Capture the cell that displays the provided text and extract its (X, Y) central coordinate. 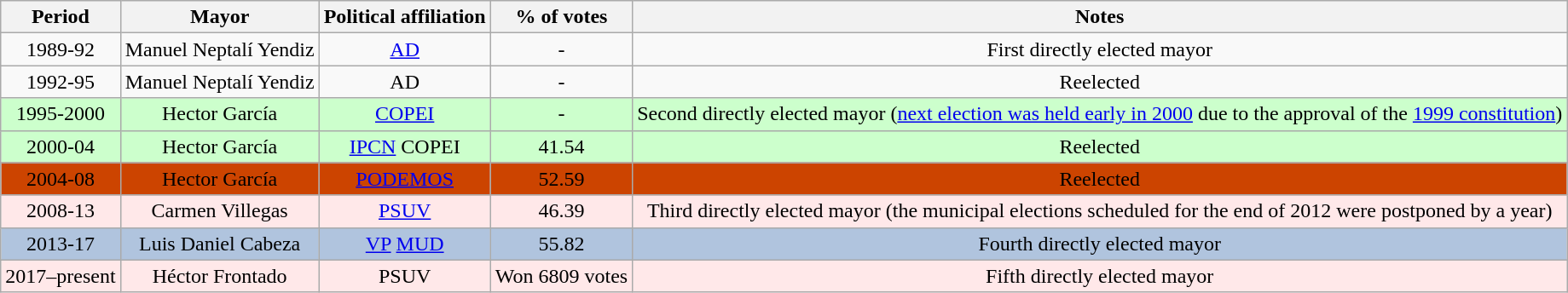
First directly elected mayor (1100, 49)
Mayor (220, 17)
% of votes (561, 17)
COPEI (404, 114)
IPCN COPEI (404, 146)
Luis Daniel Cabeza (220, 244)
Notes (1100, 17)
Fifth directly elected mayor (1100, 276)
55.82 (561, 244)
2008-13 (61, 211)
Period (61, 17)
Fourth directly elected mayor (1100, 244)
2013-17 (61, 244)
1995-2000 (61, 114)
1992-95 (61, 82)
2017–present (61, 276)
Political affiliation (404, 17)
PODEMOS (404, 179)
46.39 (561, 211)
Third directly elected mayor (the municipal elections scheduled for the end of 2012 were postponed by a year) (1100, 211)
52.59 (561, 179)
2004-08 (61, 179)
VP MUD (404, 244)
1989-92 (61, 49)
Second directly elected mayor (next election was held early in 2000 due to the approval of the 1999 constitution) (1100, 114)
Carmen Villegas (220, 211)
2000-04 (61, 146)
Won 6809 votes (561, 276)
Héctor Frontado (220, 276)
41.54 (561, 146)
